Provide the (X, Y) coordinate of the cell's center where the given text is located.  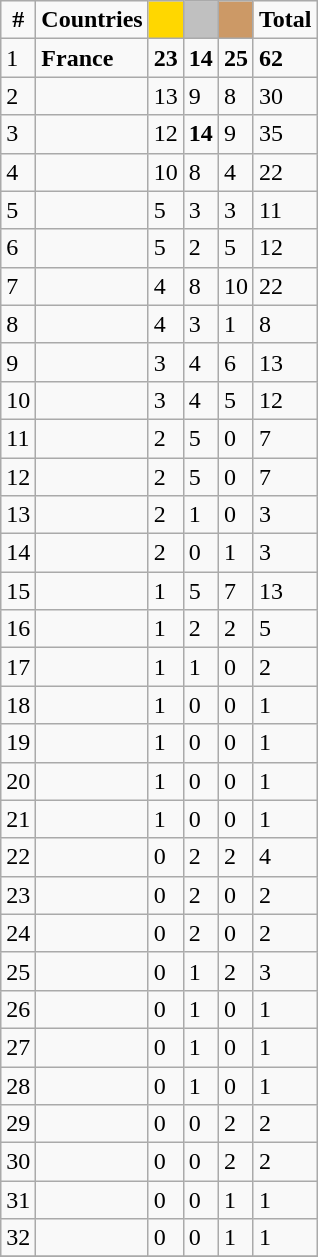
27 (18, 1047)
18 (18, 705)
35 (285, 134)
29 (18, 1124)
28 (18, 1085)
26 (18, 1009)
Countries (92, 20)
24 (18, 933)
17 (18, 667)
15 (18, 591)
32 (18, 1238)
31 (18, 1200)
16 (18, 629)
19 (18, 743)
France (92, 58)
# (18, 20)
62 (285, 58)
20 (18, 781)
21 (18, 819)
Total (285, 20)
